Pinpoint the cell where the given text exists, returning its [x, y] midpoint coordinate. 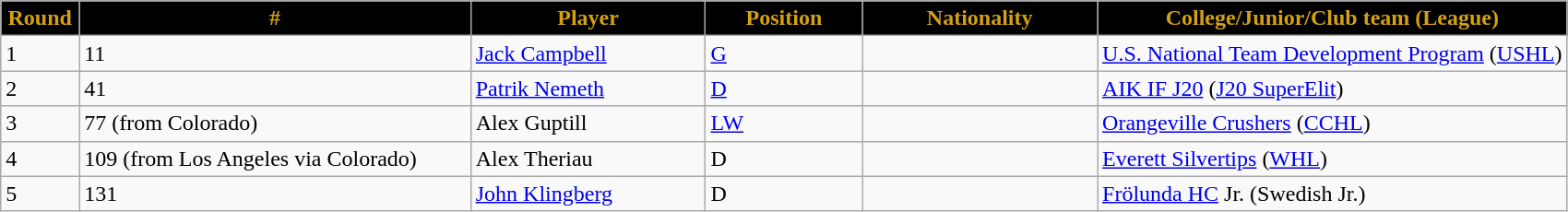
3 [41, 124]
AIK IF J20 (J20 SuperElit) [1333, 88]
# [275, 18]
Nationality [980, 18]
4 [41, 159]
1 [41, 53]
5 [41, 194]
Position [784, 18]
John Klingberg [588, 194]
College/Junior/Club team (League) [1333, 18]
Alex Guptill [588, 124]
Round [41, 18]
Everett Silvertips (WHL) [1333, 159]
41 [275, 88]
Orangeville Crushers (CCHL) [1333, 124]
Patrik Nemeth [588, 88]
Player [588, 18]
77 (from Colorado) [275, 124]
11 [275, 53]
131 [275, 194]
Alex Theriau [588, 159]
LW [784, 124]
Jack Campbell [588, 53]
Frölunda HC Jr. (Swedish Jr.) [1333, 194]
U.S. National Team Development Program (USHL) [1333, 53]
2 [41, 88]
G [784, 53]
109 (from Los Angeles via Colorado) [275, 159]
